Detect which cell encompasses the target text, then output its (x, y) center coordinate. 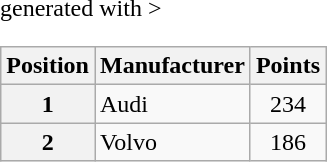
Points (288, 66)
2 (48, 142)
Manufacturer (172, 66)
186 (288, 142)
Volvo (172, 142)
234 (288, 104)
Position (48, 66)
1 (48, 104)
Audi (172, 104)
